Return the (X, Y) coordinate for the center point of the cell that contains the specified text.  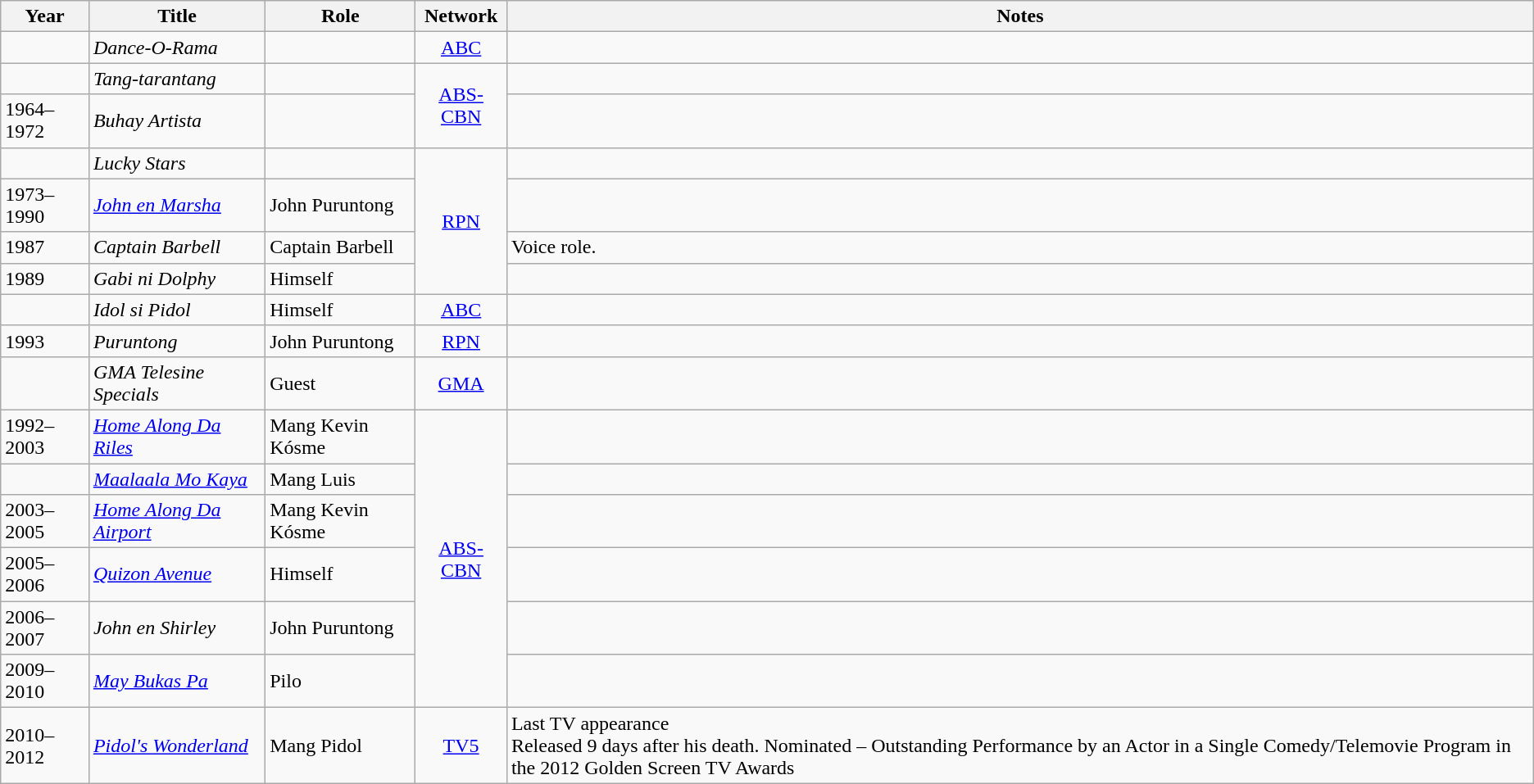
Role (341, 16)
1993 (45, 341)
Guest (341, 383)
Network (461, 16)
2006–2007 (45, 628)
Notes (1019, 16)
John en Shirley (177, 628)
John en Marsha (177, 205)
TV5 (461, 745)
GMA Telesine Specials (177, 383)
2003–2005 (45, 521)
1987 (45, 247)
Home Along Da Airport (177, 521)
Idol si Pidol (177, 310)
2005–2006 (45, 575)
Puruntong (177, 341)
Lucky Stars (177, 163)
Mang Pidol (341, 745)
1989 (45, 279)
Pilo (341, 682)
1973–1990 (45, 205)
Mang Luis (341, 479)
Pidol's Wonderland (177, 745)
Home Along Da Riles (177, 436)
Tang-tarantang (177, 79)
Dance-O-Rama (177, 48)
GMA (461, 383)
Voice role. (1019, 247)
Year (45, 16)
Maalaala Mo Kaya (177, 479)
2010–2012 (45, 745)
Buhay Artista (177, 121)
1964–1972 (45, 121)
2009–2010 (45, 682)
Title (177, 16)
Quizon Avenue (177, 575)
May Bukas Pa (177, 682)
Gabi ni Dolphy (177, 279)
1992–2003 (45, 436)
